Return the [X, Y] coordinate for the center point of the cell that contains the specified text.  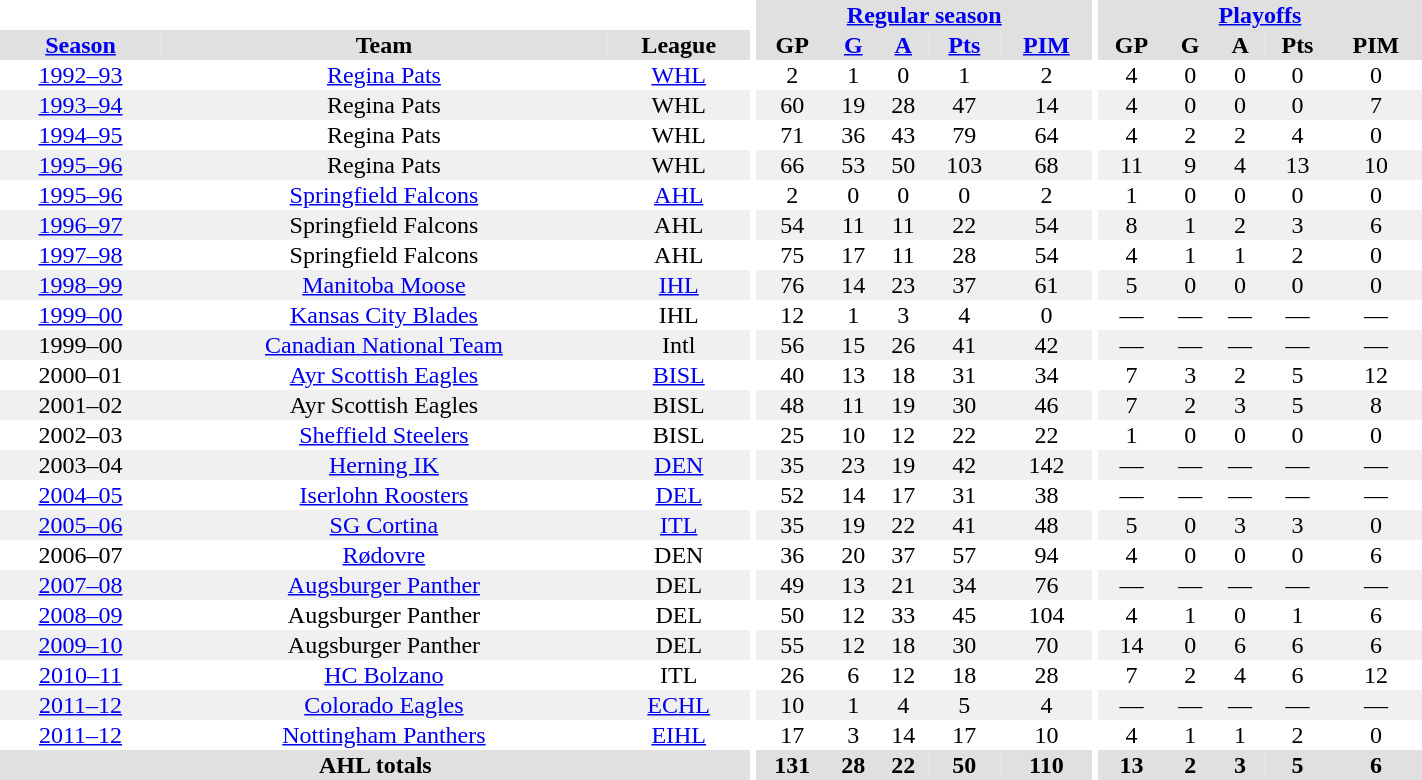
70 [1046, 645]
2001–02 [80, 405]
103 [964, 165]
66 [792, 165]
1994–95 [80, 135]
HC Bolzano [384, 675]
40 [792, 375]
Intl [679, 345]
SG Cortina [384, 525]
Colorado Eagles [384, 705]
Team [384, 45]
47 [964, 105]
ECHL [679, 705]
2004–05 [80, 495]
9 [1190, 165]
2005–06 [80, 525]
61 [1046, 285]
104 [1046, 615]
Herning IK [384, 465]
110 [1046, 765]
60 [792, 105]
45 [964, 615]
Nottingham Panthers [384, 735]
56 [792, 345]
131 [792, 765]
League [679, 45]
2003–04 [80, 465]
25 [792, 435]
Regular season [924, 15]
Rødovre [384, 555]
49 [792, 585]
Iserlohn Roosters [384, 495]
43 [903, 135]
2010–11 [80, 675]
79 [964, 135]
142 [1046, 465]
33 [903, 615]
71 [792, 135]
57 [964, 555]
2002–03 [80, 435]
1992–93 [80, 75]
Sheffield Steelers [384, 435]
Playoffs [1260, 15]
1998–99 [80, 285]
75 [792, 255]
Canadian National Team [384, 345]
2006–07 [80, 555]
Manitoba Moose [384, 285]
Season [80, 45]
EIHL [679, 735]
1993–94 [80, 105]
55 [792, 645]
2000–01 [80, 375]
52 [792, 495]
AHL totals [376, 765]
2007–08 [80, 585]
38 [1046, 495]
1997–98 [80, 255]
1996–97 [80, 225]
2009–10 [80, 645]
64 [1046, 135]
21 [903, 585]
15 [853, 345]
2008–09 [80, 615]
46 [1046, 405]
Kansas City Blades [384, 315]
68 [1046, 165]
94 [1046, 555]
20 [853, 555]
53 [853, 165]
